Output the [x, y] coordinate of the center of the cell containing the given text.  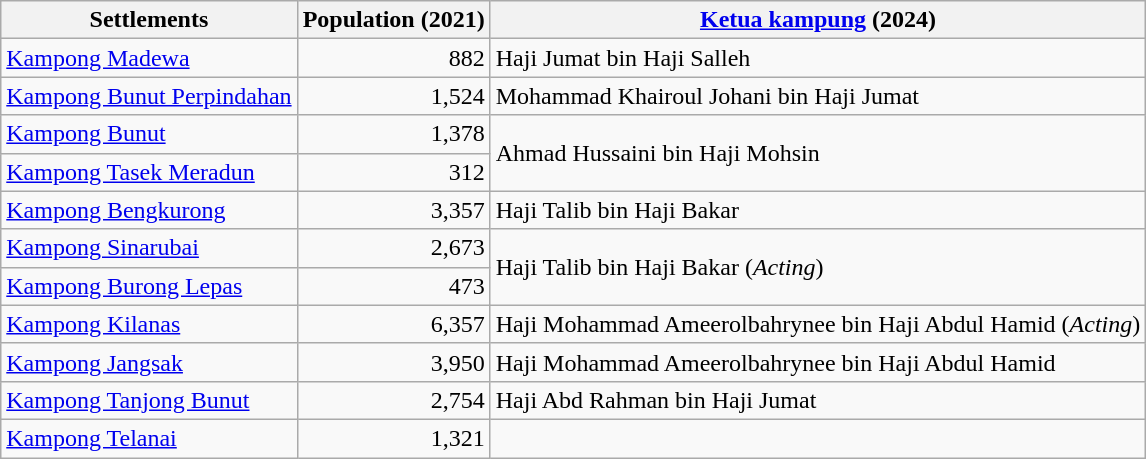
Kampong Kilanas [149, 324]
Ahmad Hussaini bin Haji Mohsin [818, 153]
Kampong Telanai [149, 438]
Population (2021) [394, 20]
Haji Talib bin Haji Bakar [818, 210]
3,950 [394, 362]
Haji Talib bin Haji Bakar (Acting) [818, 267]
3,357 [394, 210]
Haji Mohammad Ameerolbahrynee bin Haji Abdul Hamid [818, 362]
2,754 [394, 400]
312 [394, 172]
Mohammad Khairoul Johani bin Haji Jumat [818, 96]
Settlements [149, 20]
1,321 [394, 438]
Kampong Sinarubai [149, 248]
Kampong Bunut [149, 134]
Kampong Tasek Meradun [149, 172]
473 [394, 286]
Kampong Tanjong Bunut [149, 400]
Kampong Burong Lepas [149, 286]
Ketua kampung (2024) [818, 20]
Kampong Jangsak [149, 362]
882 [394, 58]
6,357 [394, 324]
Haji Mohammad Ameerolbahrynee bin Haji Abdul Hamid (Acting) [818, 324]
1,524 [394, 96]
1,378 [394, 134]
Haji Abd Rahman bin Haji Jumat [818, 400]
Kampong Bengkurong [149, 210]
Kampong Madewa [149, 58]
Haji Jumat bin Haji Salleh [818, 58]
Kampong Bunut Perpindahan [149, 96]
2,673 [394, 248]
